Determine the [x, y] coordinate at the center of the cell enclosing the given text.  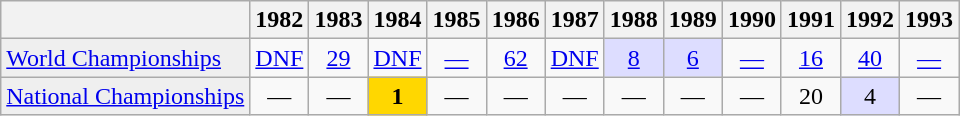
1982 [280, 20]
29 [338, 58]
1992 [870, 20]
1983 [338, 20]
8 [634, 58]
16 [810, 58]
1987 [574, 20]
20 [810, 96]
1984 [398, 20]
World Championships [126, 58]
1 [398, 96]
4 [870, 96]
National Championships [126, 96]
1986 [516, 20]
1989 [692, 20]
1990 [752, 20]
62 [516, 58]
40 [870, 58]
1991 [810, 20]
1993 [930, 20]
6 [692, 58]
1988 [634, 20]
1985 [456, 20]
